Determine the [X, Y] coordinate at the center of the cell enclosing the given text.  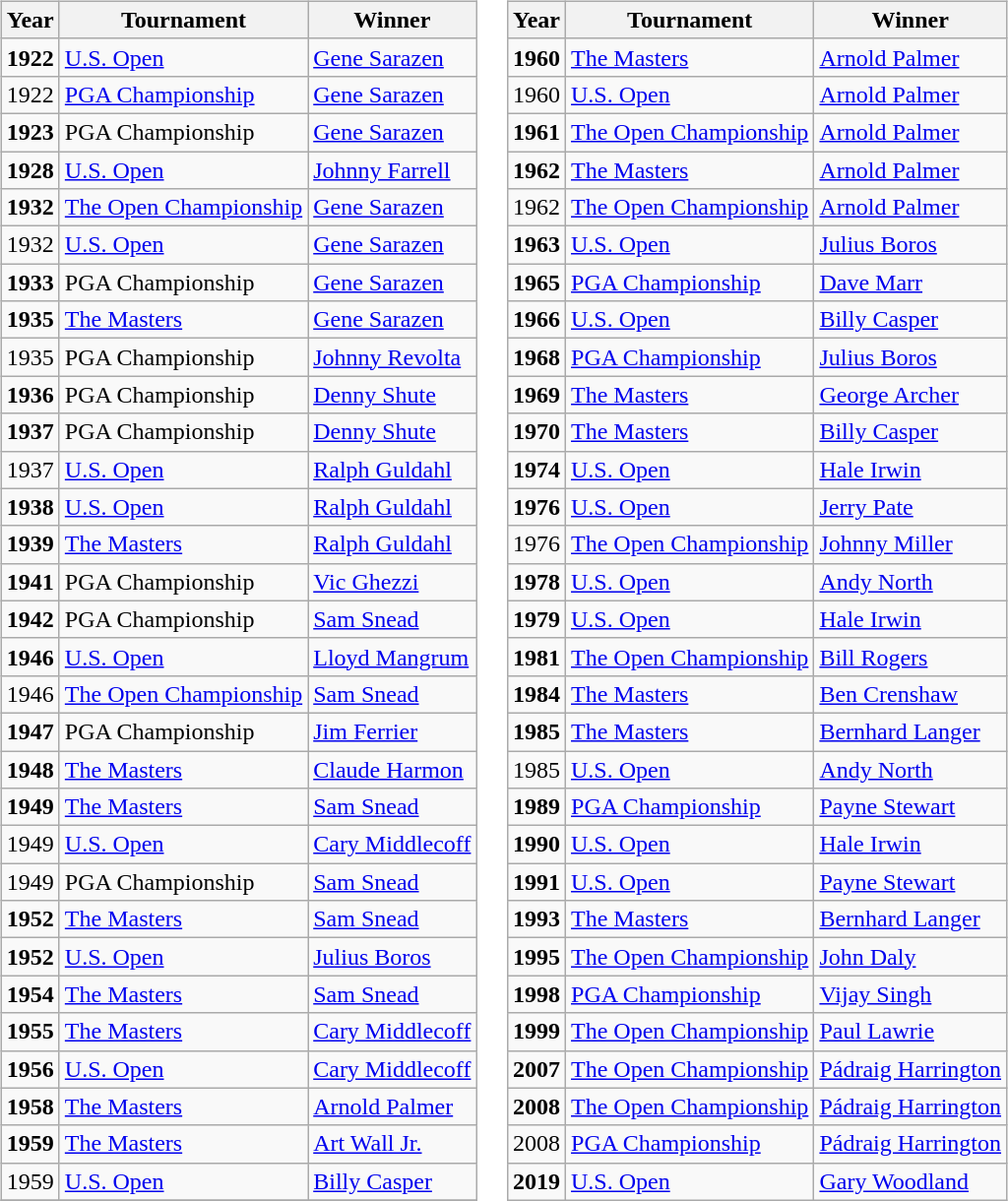
1991 [535, 882]
Gary Woodland [911, 1181]
1941 [30, 582]
Ben Crenshaw [911, 694]
Johnny Miller [911, 544]
1966 [535, 320]
2019 [535, 1181]
1938 [30, 507]
1965 [535, 283]
Jerry Pate [911, 507]
Claude Harmon [392, 769]
1970 [535, 432]
Art Wall Jr. [392, 1144]
Johnny Revolta [392, 357]
2007 [535, 1069]
1978 [535, 582]
Johnny Farrell [392, 170]
Paul Lawrie [911, 1032]
John Daly [911, 957]
Lloyd Mangrum [392, 657]
1948 [30, 769]
1947 [30, 731]
1923 [30, 132]
Dave Marr [911, 283]
1933 [30, 283]
1993 [535, 919]
1939 [30, 544]
1958 [30, 1106]
Jim Ferrier [392, 731]
1961 [535, 132]
1942 [30, 619]
1963 [535, 245]
1968 [535, 357]
1995 [535, 957]
1989 [535, 807]
Bill Rogers [911, 657]
George Archer [911, 395]
Vijay Singh [911, 994]
1936 [30, 395]
1969 [535, 395]
1955 [30, 1032]
1984 [535, 694]
1974 [535, 470]
1999 [535, 1032]
1998 [535, 994]
Vic Ghezzi [392, 582]
1979 [535, 619]
1990 [535, 845]
1928 [30, 170]
1954 [30, 994]
1956 [30, 1069]
1981 [535, 657]
